Determine the [X, Y] coordinate at the center of the cell enclosing the given text.  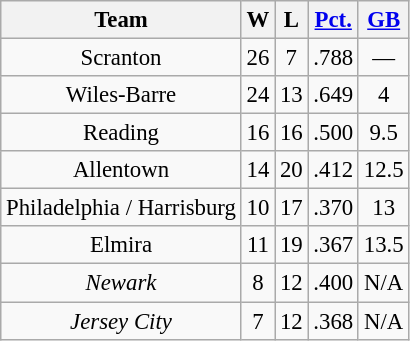
13.5 [383, 245]
Allentown [121, 170]
.412 [333, 170]
17 [292, 208]
14 [258, 170]
26 [258, 58]
Pct. [333, 20]
11 [258, 245]
.500 [333, 133]
4 [383, 95]
9.5 [383, 133]
.649 [333, 95]
W [258, 20]
.788 [333, 58]
L [292, 20]
Team [121, 20]
Wiles-Barre [121, 95]
Reading [121, 133]
8 [258, 283]
24 [258, 95]
20 [292, 170]
.368 [333, 321]
.370 [333, 208]
— [383, 58]
.367 [333, 245]
10 [258, 208]
Newark [121, 283]
Philadelphia / Harrisburg [121, 208]
Elmira [121, 245]
Jersey City [121, 321]
GB [383, 20]
Scranton [121, 58]
19 [292, 245]
.400 [333, 283]
12.5 [383, 170]
